Extract the [x, y] coordinate from the center of the cell holding the provided text.  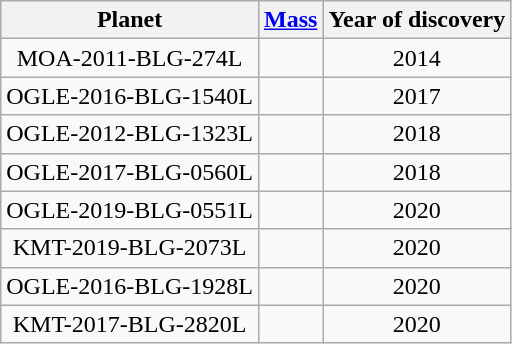
Year of discovery [417, 20]
MOA-2011-BLG-274L [130, 58]
Mass [290, 20]
OGLE-2016-BLG-1928L [130, 286]
OGLE-2012-BLG-1323L [130, 134]
2017 [417, 96]
KMT-2017-BLG-2820L [130, 324]
OGLE-2019-BLG-0551L [130, 210]
KMT-2019-BLG-2073L [130, 248]
OGLE-2016-BLG-1540L [130, 96]
2014 [417, 58]
OGLE-2017-BLG-0560L [130, 172]
Planet [130, 20]
